Return [x, y] of the center of cell containing provided text 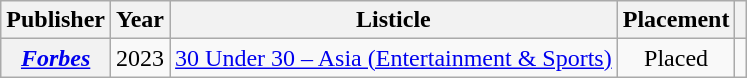
2023 [140, 58]
Listicle [394, 20]
Publisher [56, 20]
Year [140, 20]
Forbes [56, 58]
Placement [676, 20]
30 Under 30 – Asia (Entertainment & Sports) [394, 58]
Placed [676, 58]
